Extract the (x, y) coordinate from the center of the cell holding the provided text.  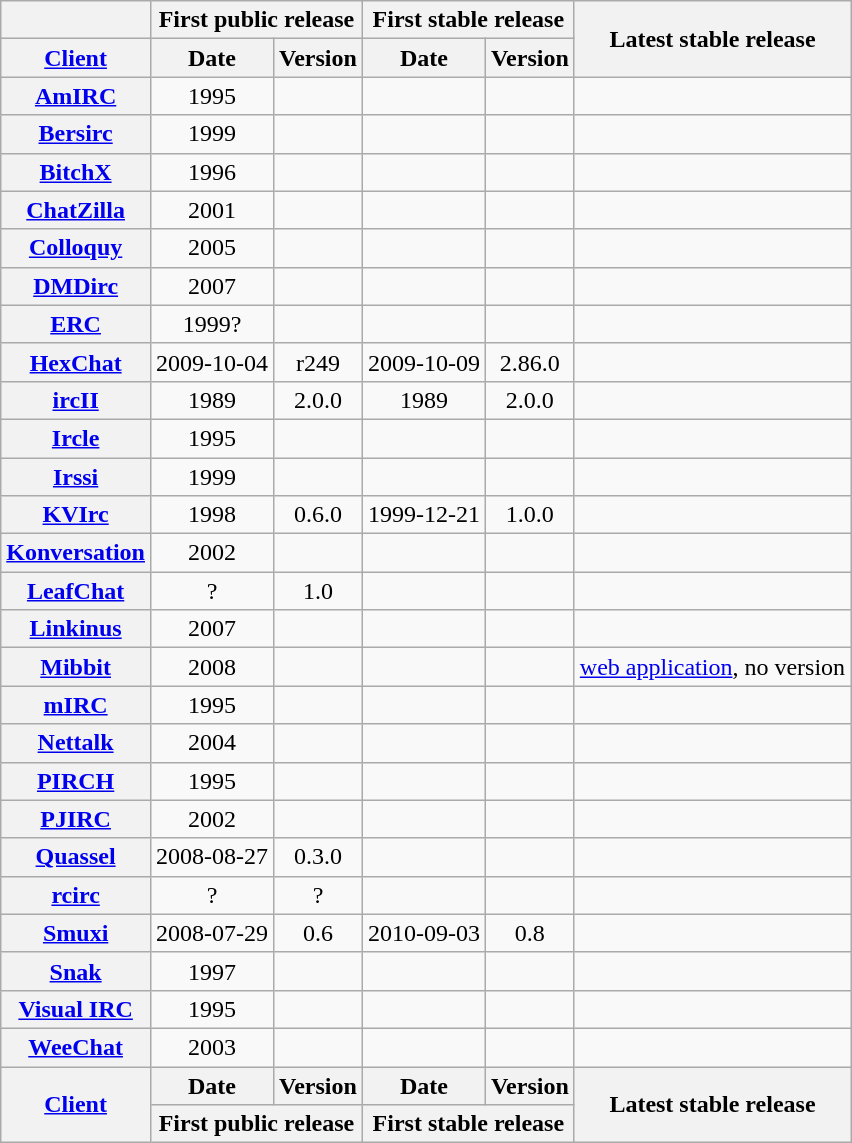
2003 (212, 1047)
DMDirc (76, 286)
AmIRC (76, 96)
Linkinus (76, 629)
0.6 (318, 933)
mIRC (76, 705)
KVIrc (76, 515)
Ircle (76, 438)
Snak (76, 971)
Smuxi (76, 933)
Bersirc (76, 134)
HexChat (76, 362)
2009-10-09 (424, 362)
2.86.0 (530, 362)
ERC (76, 324)
1997 (212, 971)
2004 (212, 743)
2008-08-27 (212, 857)
2009-10-04 (212, 362)
Konversation (76, 553)
web application, no version (712, 667)
PIRCH (76, 781)
LeafChat (76, 591)
ircII (76, 400)
1999-12-21 (424, 515)
BitchX (76, 172)
Mibbit (76, 667)
Nettalk (76, 743)
2005 (212, 248)
r249 (318, 362)
ChatZilla (76, 210)
2008-07-29 (212, 933)
rcirc (76, 895)
0.3.0 (318, 857)
0.6.0 (318, 515)
Colloquy (76, 248)
1.0.0 (530, 515)
1.0 (318, 591)
Irssi (76, 477)
Visual IRC (76, 1009)
0.8 (530, 933)
2008 (212, 667)
1999? (212, 324)
1996 (212, 172)
2010-09-03 (424, 933)
1998 (212, 515)
PJIRC (76, 819)
WeeChat (76, 1047)
Quassel (76, 857)
2001 (212, 210)
